Return [X, Y] of the center of cell containing provided text 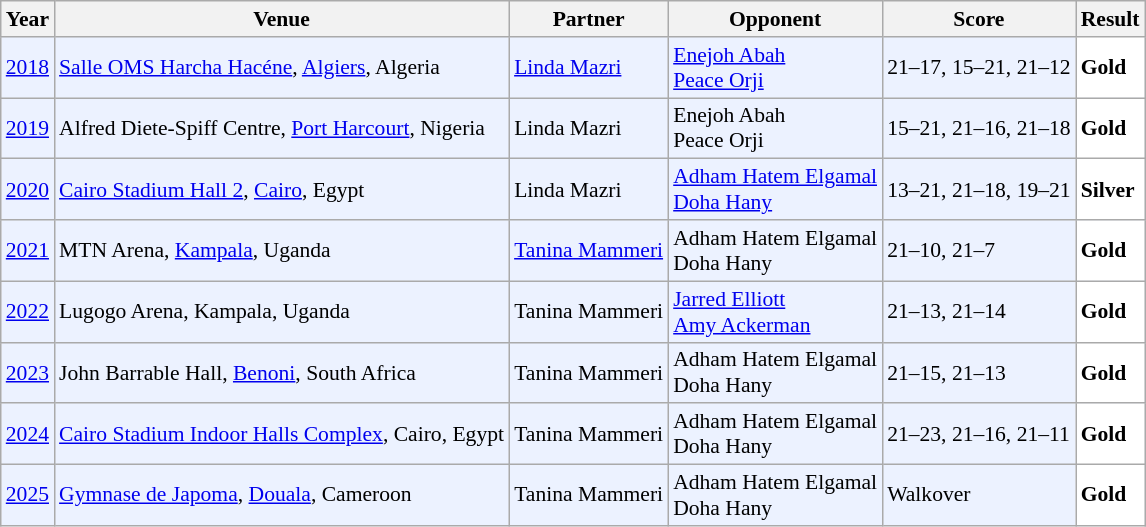
15–21, 21–16, 21–18 [979, 128]
21–15, 21–13 [979, 372]
Venue [282, 19]
Year [28, 19]
2023 [28, 372]
Cairo Stadium Hall 2, Cairo, Egypt [282, 190]
Lugogo Arena, Kampala, Uganda [282, 312]
John Barrable Hall, Benoni, South Africa [282, 372]
2020 [28, 190]
Alfred Diete-Spiff Centre, Port Harcourt, Nigeria [282, 128]
Silver [1110, 190]
Walkover [979, 496]
Result [1110, 19]
Opponent [775, 19]
Score [979, 19]
MTN Arena, Kampala, Uganda [282, 250]
2019 [28, 128]
21–23, 21–16, 21–11 [979, 434]
Gymnase de Japoma, Douala, Cameroon [282, 496]
Partner [588, 19]
2021 [28, 250]
Salle OMS Harcha Hacéne, Algiers, Algeria [282, 68]
2018 [28, 68]
21–17, 15–21, 21–12 [979, 68]
2022 [28, 312]
2025 [28, 496]
Jarred Elliott Amy Ackerman [775, 312]
13–21, 21–18, 19–21 [979, 190]
2024 [28, 434]
Cairo Stadium Indoor Halls Complex, Cairo, Egypt [282, 434]
21–13, 21–14 [979, 312]
21–10, 21–7 [979, 250]
